Determine the (x, y) coordinate at the center of the cell enclosing the given text.  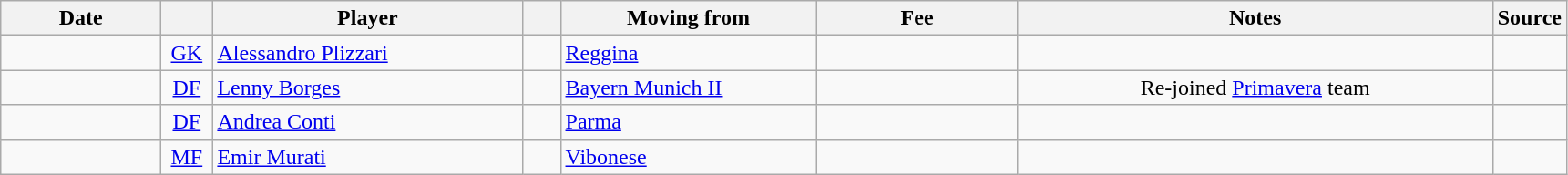
Fee (917, 18)
Source (1529, 18)
MF (187, 157)
Bayern Munich II (689, 87)
Lenny Borges (368, 87)
Date (81, 18)
Reggina (689, 53)
Player (368, 18)
Moving from (689, 18)
Andrea Conti (368, 122)
Re-joined Primavera team (1255, 87)
Notes (1255, 18)
Parma (689, 122)
Vibonese (689, 157)
Alessandro Plizzari (368, 53)
GK (187, 53)
Emir Murati (368, 157)
